Detect which cell encompasses the target text, then output its (X, Y) center coordinate. 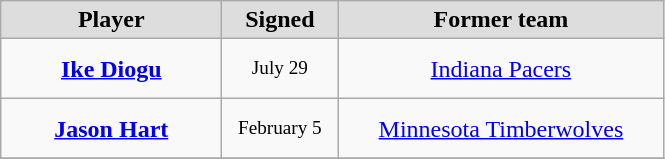
Jason Hart (112, 129)
Minnesota Timberwolves (501, 129)
July 29 (280, 69)
February 5 (280, 129)
Indiana Pacers (501, 69)
Signed (280, 20)
Ike Diogu (112, 69)
Player (112, 20)
Former team (501, 20)
